Identify which cell holds the provided text, then report its [X, Y] central coordinate. 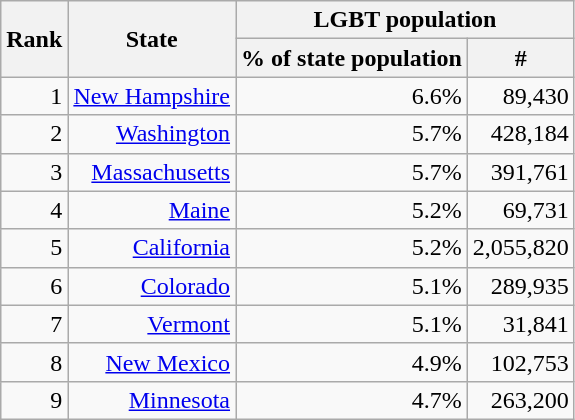
Maine [152, 210]
5 [34, 248]
# [520, 58]
391,761 [520, 172]
4 [34, 210]
LGBT population [406, 20]
7 [34, 324]
Massachusetts [152, 172]
4.9% [352, 362]
1 [34, 96]
9 [34, 400]
31,841 [520, 324]
6 [34, 286]
289,935 [520, 286]
New Hampshire [152, 96]
6.6% [352, 96]
69,731 [520, 210]
4.7% [352, 400]
Colorado [152, 286]
2,055,820 [520, 248]
428,184 [520, 134]
3 [34, 172]
263,200 [520, 400]
Rank [34, 39]
102,753 [520, 362]
8 [34, 362]
State [152, 39]
Minnesota [152, 400]
Vermont [152, 324]
89,430 [520, 96]
% of state population [352, 58]
New Mexico [152, 362]
2 [34, 134]
California [152, 248]
Washington [152, 134]
